Return the (X, Y) coordinate for the center point of the cell that contains the specified text.  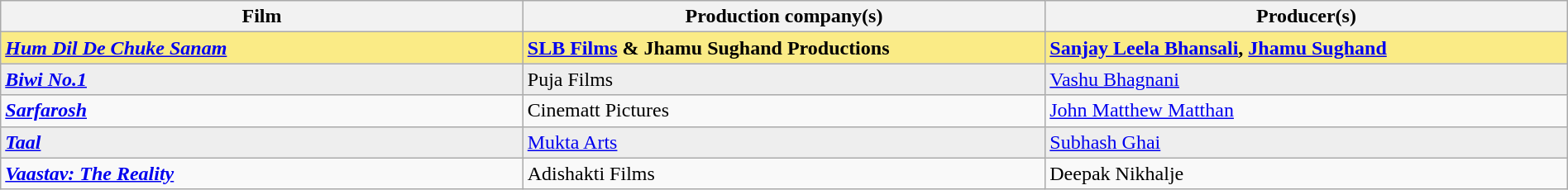
Puja Films (784, 79)
Producer(s) (1307, 17)
Biwi No.1 (262, 79)
Mukta Arts (784, 142)
Sarfarosh (262, 111)
Cinematt Pictures (784, 111)
John Matthew Matthan (1307, 111)
Taal (262, 142)
Subhash Ghai (1307, 142)
Adishakti Films (784, 173)
Hum Dil De Chuke Sanam (262, 48)
Film (262, 17)
Sanjay Leela Bhansali, Jhamu Sughand (1307, 48)
Vaastav: The Reality (262, 173)
SLB Films & Jhamu Sughand Productions (784, 48)
Deepak Nikhalje (1307, 173)
Production company(s) (784, 17)
Vashu Bhagnani (1307, 79)
